Locate the cell with the specified text and output its (x, y) center coordinate. 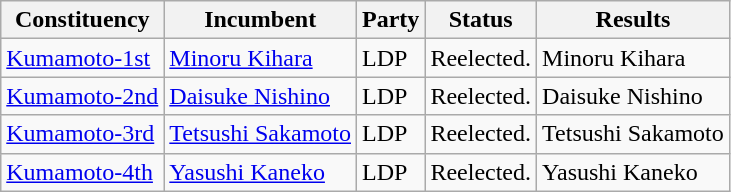
Kumamoto-2nd (82, 96)
Constituency (82, 20)
Kumamoto-3rd (82, 134)
Results (634, 20)
Kumamoto-4th (82, 172)
Incumbent (260, 20)
Party (391, 20)
Kumamoto-1st (82, 58)
Status (481, 20)
